Detect which cell encompasses the target text, then output its [X, Y] center coordinate. 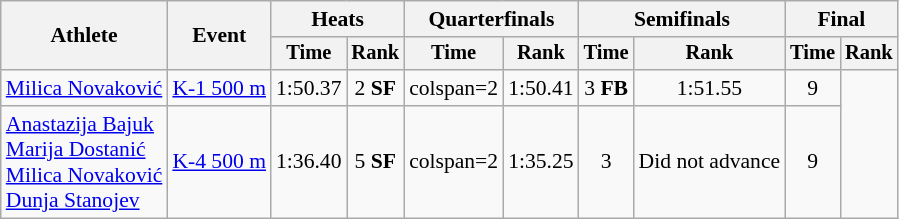
1:51.55 [710, 88]
1:50.37 [308, 88]
K-4 500 m [219, 162]
Quarterfinals [492, 19]
3 [606, 162]
Milica Novaković [84, 88]
3 FB [606, 88]
Did not advance [710, 162]
5 SF [375, 162]
Athlete [84, 36]
Anastazija BajukMarija DostanićMilica NovakovićDunja Stanojev [84, 162]
1:35.25 [540, 162]
2 SF [375, 88]
Final [841, 19]
1:50.41 [540, 88]
Heats [338, 19]
1:36.40 [308, 162]
Semifinals [682, 19]
Event [219, 36]
K-1 500 m [219, 88]
